Return the (X, Y) coordinate for the center point of the cell that contains the specified text.  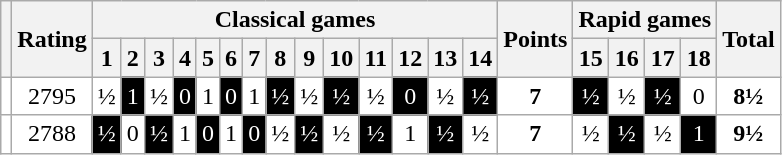
15 (591, 58)
17 (663, 58)
3 (158, 58)
11 (376, 58)
12 (410, 58)
Points (536, 39)
2788 (52, 134)
4 (184, 58)
14 (480, 58)
9 (310, 58)
Rating (52, 39)
2 (132, 58)
16 (627, 58)
2795 (52, 96)
8½ (749, 96)
13 (446, 58)
8 (280, 58)
5 (208, 58)
Classical games (295, 20)
Rapid games (645, 20)
Total (749, 39)
18 (699, 58)
10 (342, 58)
6 (232, 58)
9½ (749, 134)
